From the cell containing the given text, extract its center point as (x, y) coordinate. 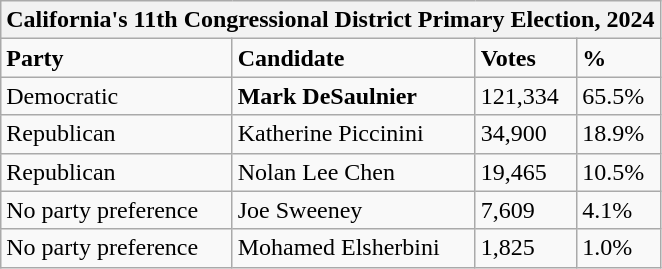
Party (116, 58)
4.1% (618, 210)
Candidate (354, 58)
Nolan Lee Chen (354, 172)
34,900 (526, 134)
18.9% (618, 134)
65.5% (618, 96)
1,825 (526, 248)
Joe Sweeney (354, 210)
19,465 (526, 172)
10.5% (618, 172)
7,609 (526, 210)
Mohamed Elsherbini (354, 248)
Mark DeSaulnier (354, 96)
Votes (526, 58)
1.0% (618, 248)
121,334 (526, 96)
Democratic (116, 96)
California's 11th Congressional District Primary Election, 2024 (330, 20)
Katherine Piccinini (354, 134)
% (618, 58)
